For the text-containing cell, return its midpoint in (X, Y) coordinate format. 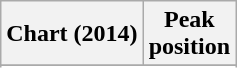
Chart (2014) (72, 34)
Peakposition (189, 34)
